For the text-containing cell, return its midpoint in (X, Y) coordinate format. 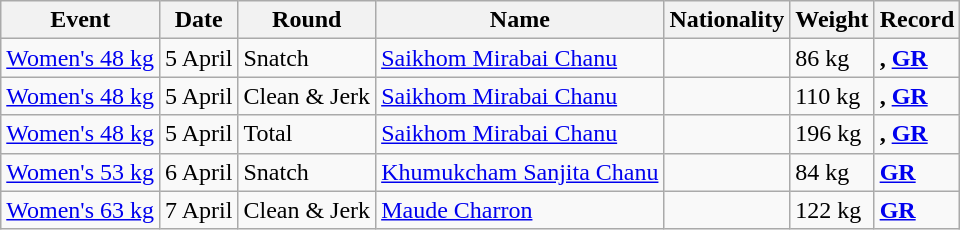
Weight (832, 20)
122 kg (832, 210)
84 kg (832, 172)
Women's 63 kg (80, 210)
Total (307, 134)
Name (520, 20)
Record (917, 20)
6 April (199, 172)
Round (307, 20)
Nationality (727, 20)
86 kg (832, 58)
Maude Charron (520, 210)
Date (199, 20)
110 kg (832, 96)
Event (80, 20)
Khumukcham Sanjita Chanu (520, 172)
7 April (199, 210)
196 kg (832, 134)
Women's 53 kg (80, 172)
